Return (x, y) of the center of cell containing provided text 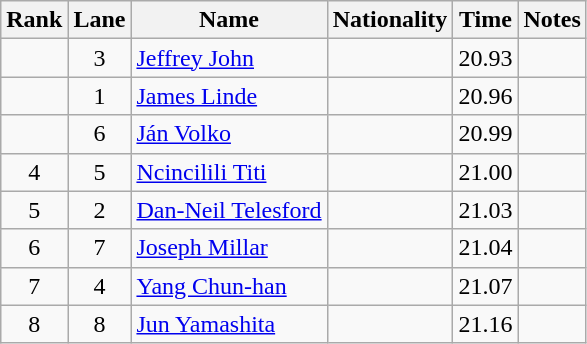
2 (100, 210)
Joseph Millar (229, 248)
20.96 (486, 96)
21.03 (486, 210)
Ján Volko (229, 134)
Dan-Neil Telesford (229, 210)
Name (229, 20)
Jun Yamashita (229, 324)
21.16 (486, 324)
Lane (100, 20)
Jeffrey John (229, 58)
21.07 (486, 286)
3 (100, 58)
20.99 (486, 134)
21.00 (486, 172)
Yang Chun-han (229, 286)
Notes (552, 20)
Time (486, 20)
Ncincilili Titi (229, 172)
Rank (34, 20)
20.93 (486, 58)
1 (100, 96)
Nationality (390, 20)
James Linde (229, 96)
21.04 (486, 248)
